Return the [x, y] coordinate for the center point of the cell that contains the specified text.  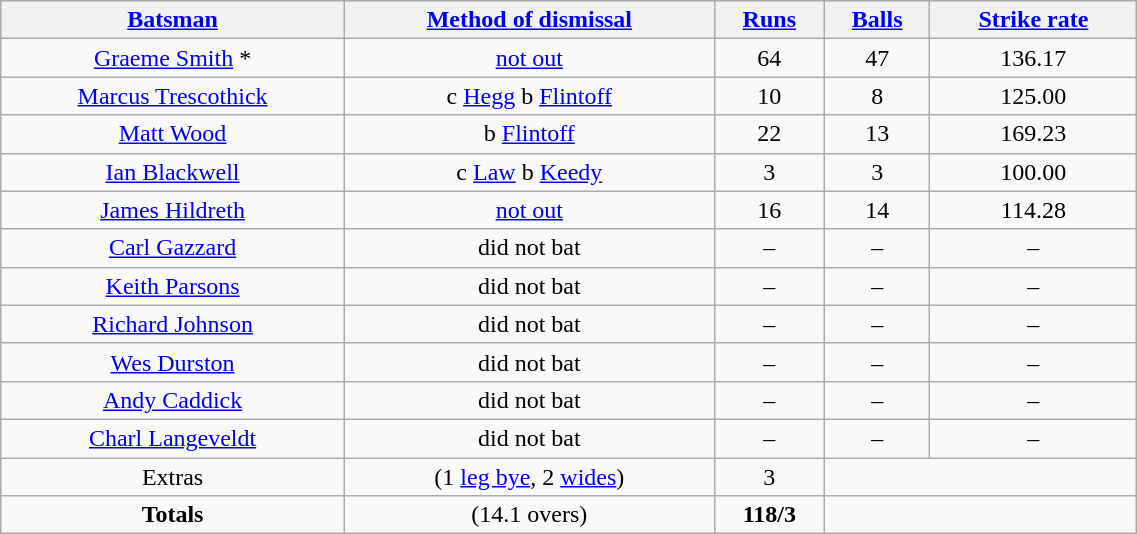
169.23 [1034, 134]
Richard Johnson [173, 324]
Graeme Smith * [173, 58]
Keith Parsons [173, 286]
64 [769, 58]
Charl Langeveldt [173, 438]
100.00 [1034, 172]
16 [769, 210]
Runs [769, 20]
Carl Gazzard [173, 248]
118/3 [769, 515]
Totals [173, 515]
Extras [173, 477]
Batsman [173, 20]
(14.1 overs) [529, 515]
8 [877, 96]
Marcus Trescothick [173, 96]
c Law b Keedy [529, 172]
James Hildreth [173, 210]
b Flintoff [529, 134]
Method of dismissal [529, 20]
Andy Caddick [173, 400]
22 [769, 134]
125.00 [1034, 96]
Ian Blackwell [173, 172]
10 [769, 96]
c Hegg b Flintoff [529, 96]
114.28 [1034, 210]
(1 leg bye, 2 wides) [529, 477]
47 [877, 58]
Wes Durston [173, 362]
14 [877, 210]
Matt Wood [173, 134]
136.17 [1034, 58]
Strike rate [1034, 20]
13 [877, 134]
Balls [877, 20]
